Find where the given text appears and provide that cell's center as (x, y) coordinate. 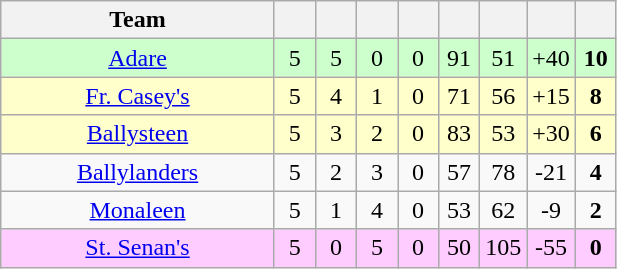
50 (460, 248)
62 (504, 210)
91 (460, 58)
-55 (552, 248)
Ballylanders (138, 172)
6 (596, 134)
Ballysteen (138, 134)
-21 (552, 172)
+30 (552, 134)
71 (460, 96)
56 (504, 96)
-9 (552, 210)
57 (460, 172)
+15 (552, 96)
105 (504, 248)
8 (596, 96)
Monaleen (138, 210)
78 (504, 172)
51 (504, 58)
Team (138, 20)
+40 (552, 58)
St. Senan's (138, 248)
Fr. Casey's (138, 96)
10 (596, 58)
83 (460, 134)
Adare (138, 58)
